Determine the [X, Y] coordinate at the center of the cell enclosing the given text.  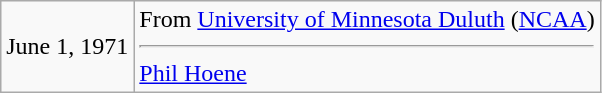
June 1, 1971 [68, 47]
From University of Minnesota Duluth (NCAA)Phil Hoene [367, 47]
